Provide the (X, Y) coordinate of the cell's center where the given text is located.  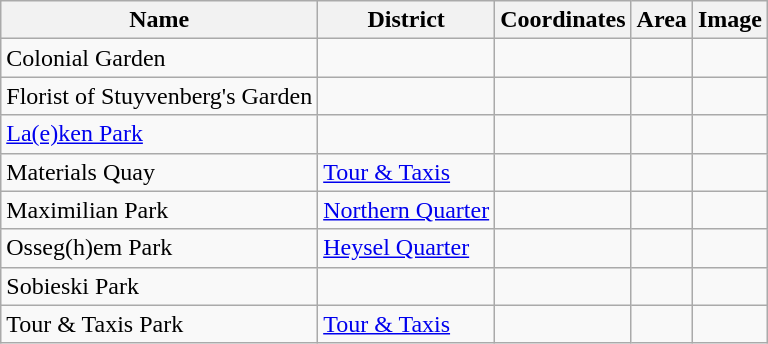
Coordinates (563, 20)
Materials Quay (160, 172)
Northern Quarter (406, 210)
District (406, 20)
Maximilian Park (160, 210)
Heysel Quarter (406, 248)
Sobieski Park (160, 286)
Colonial Garden (160, 58)
Image (730, 20)
La(e)ken Park (160, 134)
Osseg(h)em Park (160, 248)
Name (160, 20)
Area (662, 20)
Tour & Taxis Park (160, 324)
Florist of Stuyvenberg's Garden (160, 96)
